Find where the given text appears and provide that cell's center as (x, y) coordinate. 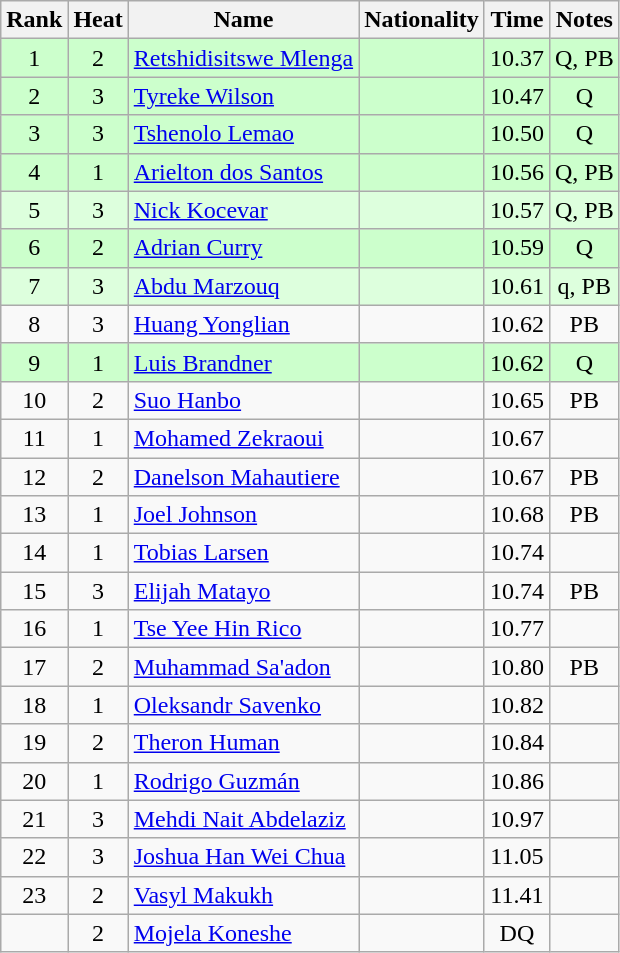
11 (34, 438)
Oleksandr Savenko (243, 705)
Elijah Matayo (243, 591)
Nationality (422, 20)
Danelson Mahautiere (243, 477)
10.61 (516, 286)
Huang Yonglian (243, 324)
10.59 (516, 248)
19 (34, 743)
Joel Johnson (243, 515)
10.80 (516, 667)
9 (34, 362)
10.86 (516, 781)
10.47 (516, 96)
Rank (34, 20)
14 (34, 553)
5 (34, 210)
Nick Kocevar (243, 210)
Adrian Curry (243, 248)
23 (34, 895)
Time (516, 20)
Suo Hanbo (243, 400)
6 (34, 248)
18 (34, 705)
10.56 (516, 172)
10.82 (516, 705)
10.68 (516, 515)
10.50 (516, 134)
17 (34, 667)
Mojela Koneshe (243, 933)
11.41 (516, 895)
10.65 (516, 400)
16 (34, 629)
Muhammad Sa'adon (243, 667)
7 (34, 286)
Joshua Han Wei Chua (243, 857)
15 (34, 591)
Luis Brandner (243, 362)
10.77 (516, 629)
Retshidisitswe Mlenga (243, 58)
12 (34, 477)
8 (34, 324)
20 (34, 781)
Arielton dos Santos (243, 172)
Tshenolo Lemao (243, 134)
Rodrigo Guzmán (243, 781)
13 (34, 515)
Tyreke Wilson (243, 96)
Notes (584, 20)
Name (243, 20)
21 (34, 819)
10.37 (516, 58)
Theron Human (243, 743)
Mehdi Nait Abdelaziz (243, 819)
10.84 (516, 743)
4 (34, 172)
10.97 (516, 819)
Heat (98, 20)
DQ (516, 933)
Tse Yee Hin Rico (243, 629)
11.05 (516, 857)
q, PB (584, 286)
22 (34, 857)
Mohamed Zekraoui (243, 438)
10 (34, 400)
10.57 (516, 210)
Abdu Marzouq (243, 286)
Vasyl Makukh (243, 895)
Tobias Larsen (243, 553)
